Locate the cell with the specified text and output its (X, Y) center coordinate. 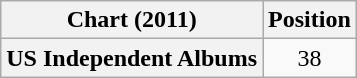
Position (310, 20)
38 (310, 58)
US Independent Albums (132, 58)
Chart (2011) (132, 20)
